Extract the [x, y] coordinate from the center of the cell holding the provided text.  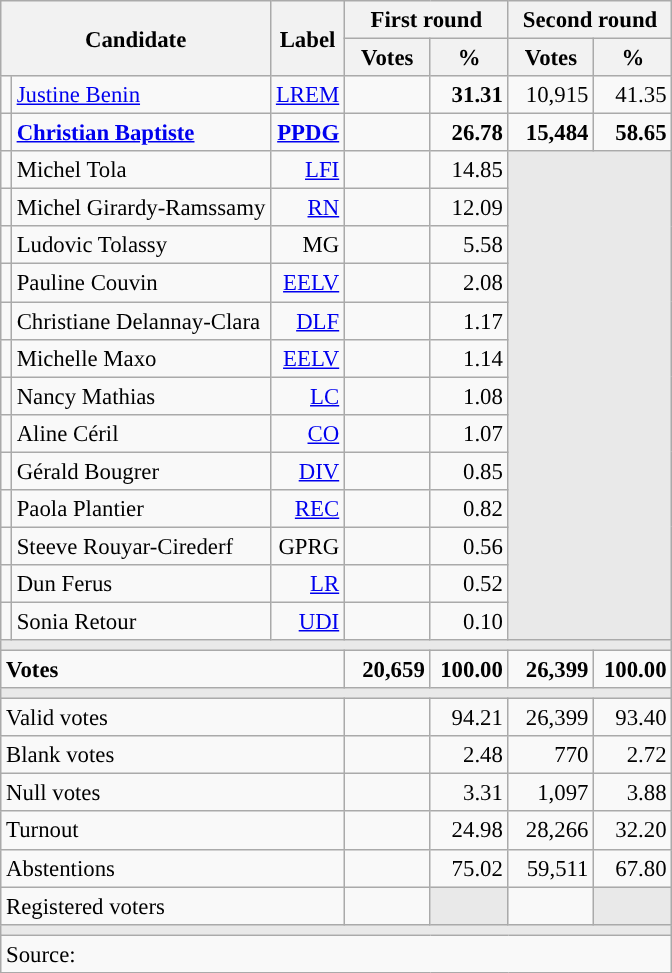
Gérald Bougrer [140, 471]
Null votes [173, 793]
Justine Benin [140, 95]
1.14 [469, 358]
41.35 [633, 95]
Michelle Maxo [140, 358]
Turnout [173, 831]
LREM [308, 95]
32.20 [633, 831]
Nancy Mathias [140, 396]
5.58 [469, 245]
Christian Baptiste [140, 133]
0.52 [469, 584]
2.08 [469, 283]
2.72 [633, 755]
LC [308, 396]
Label [308, 38]
28,266 [551, 831]
94.21 [469, 718]
31.31 [469, 95]
1.08 [469, 396]
24.98 [469, 831]
Ludovic Tolassy [140, 245]
LR [308, 584]
93.40 [633, 718]
58.65 [633, 133]
Christiane Delannay-Clara [140, 321]
1,097 [551, 793]
12.09 [469, 208]
3.31 [469, 793]
26.78 [469, 133]
Dun Ferus [140, 584]
67.80 [633, 868]
Abstentions [173, 868]
Aline Céril [140, 433]
1.17 [469, 321]
Second round [590, 20]
Candidate [136, 38]
75.02 [469, 868]
3.88 [633, 793]
RN [308, 208]
PPDG [308, 133]
1.07 [469, 433]
DIV [308, 471]
20,659 [387, 670]
GPRG [308, 546]
Source: [336, 954]
UDI [308, 621]
Paola Plantier [140, 509]
LFI [308, 170]
CO [308, 433]
Steeve Rouyar-Cirederf [140, 546]
0.10 [469, 621]
0.56 [469, 546]
Sonia Retour [140, 621]
Blank votes [173, 755]
14.85 [469, 170]
DLF [308, 321]
770 [551, 755]
Valid votes [173, 718]
15,484 [551, 133]
Registered voters [173, 906]
Michel Tola [140, 170]
Michel Girardy-Ramssamy [140, 208]
2.48 [469, 755]
REC [308, 509]
0.85 [469, 471]
10,915 [551, 95]
First round [426, 20]
59,511 [551, 868]
Pauline Couvin [140, 283]
0.82 [469, 509]
MG [308, 245]
